Identify which cell holds the provided text, then report its [X, Y] central coordinate. 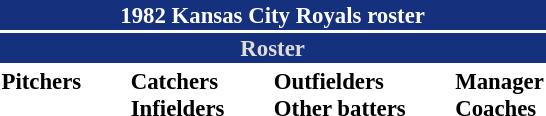
Roster [272, 48]
1982 Kansas City Royals roster [272, 15]
